For the text-containing cell, return its midpoint in [x, y] coordinate format. 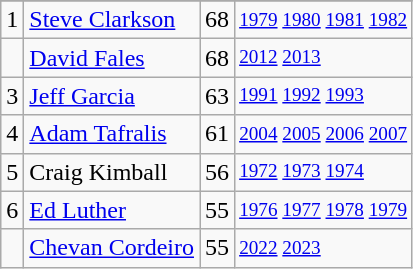
2012 2013 [324, 58]
Adam Tafralis [112, 134]
56 [218, 172]
63 [218, 96]
Jeff Garcia [112, 96]
Ed Luther [112, 210]
61 [218, 134]
4 [12, 134]
1991 1992 1993 [324, 96]
3 [12, 96]
5 [12, 172]
1 [12, 20]
6 [12, 210]
2022 2023 [324, 248]
David Fales [112, 58]
1976 1977 1978 1979 [324, 210]
Steve Clarkson [112, 20]
Craig Kimball [112, 172]
2004 2005 2006 2007 [324, 134]
1979 1980 1981 1982 [324, 20]
Chevan Cordeiro [112, 248]
1972 1973 1974 [324, 172]
